Return [X, Y] of the center of cell containing provided text 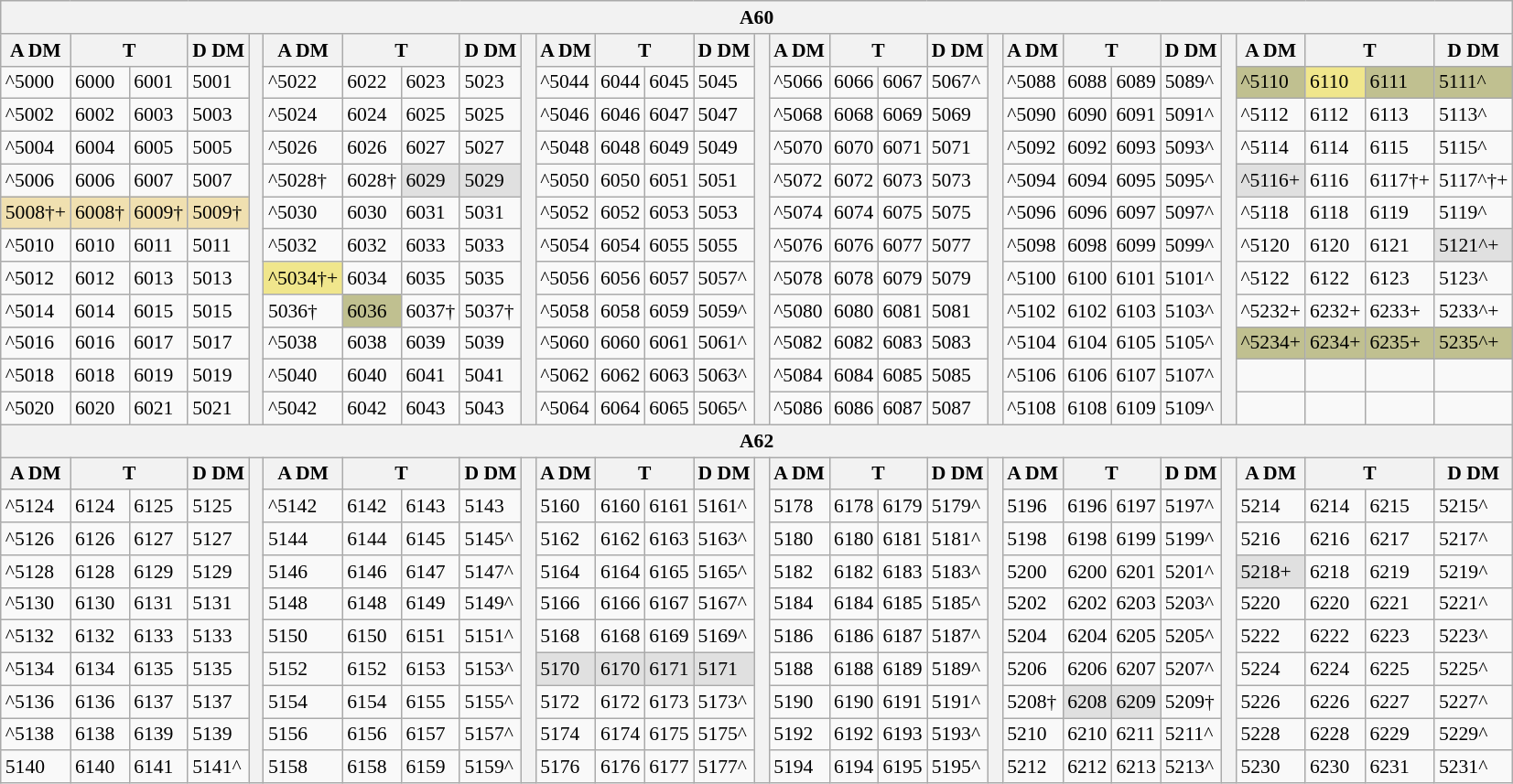
6180 [853, 539]
6157 [430, 735]
5227^ [1474, 702]
5217^ [1474, 539]
6035 [430, 278]
6006 [100, 180]
6016 [100, 343]
5091^ [1192, 115]
6121 [1399, 246]
5140 [36, 768]
6190 [853, 702]
5216 [1270, 539]
5186 [799, 637]
^5092 [1032, 148]
^5096 [1032, 213]
6115 [1399, 148]
5206 [1032, 670]
5190 [799, 702]
^5094 [1032, 180]
6231 [1399, 768]
5146 [303, 572]
6135 [158, 670]
6146 [372, 572]
6111 [1399, 82]
5121^+ [1474, 246]
^5234+ [1270, 343]
^5118 [1270, 213]
6235+ [1399, 343]
6042 [372, 409]
6186 [853, 637]
5183^ [957, 572]
6160 [621, 507]
6129 [158, 572]
^5062 [566, 376]
6001 [158, 82]
6126 [100, 539]
5007 [218, 180]
^5004 [36, 148]
5027 [491, 148]
5075 [957, 213]
5107^ [1192, 376]
5017 [218, 343]
^5016 [36, 343]
6094 [1087, 180]
6174 [621, 735]
6090 [1087, 115]
6223 [1399, 637]
6116 [1335, 180]
6103 [1135, 311]
5135 [218, 670]
5208† [1032, 702]
6189 [902, 670]
6155 [430, 702]
6045 [668, 82]
6127 [158, 539]
5209† [1192, 702]
6008† [100, 213]
6086 [853, 409]
5165^ [725, 572]
6004 [100, 148]
6044 [621, 82]
6030 [372, 213]
6003 [158, 115]
6191 [902, 702]
5071 [957, 148]
6054 [621, 246]
6091 [1135, 115]
6048 [621, 148]
5021 [218, 409]
6043 [430, 409]
6164 [621, 572]
6120 [1335, 246]
6060 [621, 343]
5113^ [1474, 115]
6216 [1335, 539]
6153 [430, 670]
5001 [218, 82]
6151 [430, 637]
6067 [902, 82]
^5128 [36, 572]
5181^ [957, 539]
6028† [372, 180]
5223^ [1474, 637]
^5044 [566, 82]
6147 [430, 572]
^5116+ [1270, 180]
6167 [668, 604]
5226 [1270, 702]
5225^ [1474, 670]
5212 [1032, 768]
5117^†+ [1474, 180]
6134 [100, 670]
5025 [491, 115]
^5052 [566, 213]
5220 [1270, 604]
^5088 [1032, 82]
6083 [902, 343]
6061 [668, 343]
6015 [158, 311]
6049 [668, 148]
6002 [100, 115]
5218+ [1270, 572]
6057 [668, 278]
5205^ [1192, 637]
6041 [430, 376]
5003 [218, 115]
5163^ [725, 539]
6038 [372, 343]
5169^ [725, 637]
6087 [902, 409]
5029 [491, 180]
6056 [621, 278]
^5034†+ [303, 278]
6017 [158, 343]
^5006 [36, 180]
5222 [1270, 637]
6108 [1087, 409]
6029 [430, 180]
6110 [1335, 82]
6009† [158, 213]
^5098 [1032, 246]
6020 [100, 409]
5196 [1032, 507]
6031 [430, 213]
5198 [1032, 539]
^5104 [1032, 343]
6037† [430, 311]
6159 [430, 768]
5151^ [491, 637]
6062 [621, 376]
5059^ [725, 311]
6113 [1399, 115]
^5142 [303, 507]
6205 [1135, 637]
^5082 [799, 343]
5011 [218, 246]
5043 [491, 409]
6140 [100, 768]
6082 [853, 343]
6204 [1087, 637]
6027 [430, 148]
^5054 [566, 246]
^5114 [1270, 148]
^5064 [566, 409]
^5106 [1032, 376]
6226 [1335, 702]
5099^ [1192, 246]
6123 [1399, 278]
6080 [853, 311]
5111^ [1474, 82]
6219 [1399, 572]
5005 [218, 148]
5177^ [725, 768]
6227 [1399, 702]
^5010 [36, 246]
5173^ [725, 702]
6196 [1087, 507]
6192 [853, 735]
6206 [1087, 670]
^5112 [1270, 115]
5160 [566, 507]
^5026 [303, 148]
6138 [100, 735]
6202 [1087, 604]
6119 [1399, 213]
6073 [902, 180]
5033 [491, 246]
5019 [218, 376]
^5000 [36, 82]
6081 [902, 311]
6182 [853, 572]
^5084 [799, 376]
6201 [1135, 572]
6107 [1135, 376]
6217 [1399, 539]
5192 [799, 735]
6179 [902, 507]
5176 [566, 768]
5023 [491, 82]
6228 [1335, 735]
6144 [372, 539]
5172 [566, 702]
5161^ [725, 507]
6101 [1135, 278]
6059 [668, 311]
^5078 [799, 278]
5081 [957, 311]
^5032 [303, 246]
6013 [158, 278]
6214 [1335, 507]
5221^ [1474, 604]
5063^ [725, 376]
5037† [491, 311]
5193^ [957, 735]
6089 [1135, 82]
6139 [158, 735]
^5066 [799, 82]
5154 [303, 702]
^5122 [1270, 278]
6195 [902, 768]
6026 [372, 148]
6212 [1087, 768]
5119^ [1474, 213]
5228 [1270, 735]
6034 [372, 278]
^5058 [566, 311]
6229 [1399, 735]
6136 [100, 702]
5178 [799, 507]
6145 [430, 539]
6063 [668, 376]
5139 [218, 735]
6010 [100, 246]
6066 [853, 82]
5167^ [725, 604]
6165 [668, 572]
5166 [566, 604]
^5018 [36, 376]
6128 [100, 572]
5079 [957, 278]
5199^ [1192, 539]
5175^ [725, 735]
6071 [902, 148]
6122 [1335, 278]
6065 [668, 409]
6184 [853, 604]
6011 [158, 246]
^5090 [1032, 115]
6150 [372, 637]
6076 [853, 246]
^5012 [36, 278]
6188 [853, 670]
5105^ [1192, 343]
6104 [1087, 343]
6203 [1135, 604]
6131 [158, 604]
6032 [372, 246]
^5020 [36, 409]
5184 [799, 604]
6072 [853, 180]
^5046 [566, 115]
^5056 [566, 278]
5174 [566, 735]
6109 [1135, 409]
6193 [902, 735]
^5022 [303, 82]
5089^ [1192, 82]
6096 [1087, 213]
6163 [668, 539]
5157^ [491, 735]
5235^+ [1474, 343]
5143 [491, 507]
6194 [853, 768]
5045 [725, 82]
A62 [757, 441]
6075 [902, 213]
5133 [218, 637]
6224 [1335, 670]
5077 [957, 246]
6158 [372, 768]
6141 [158, 768]
5164 [566, 572]
5125 [218, 507]
^5120 [1270, 246]
6215 [1399, 507]
5162 [566, 539]
^5124 [36, 507]
6079 [902, 278]
5231^ [1474, 768]
6005 [158, 148]
5127 [218, 539]
6112 [1335, 115]
6125 [158, 507]
6185 [902, 604]
5219^ [1474, 572]
6177 [668, 768]
6130 [100, 604]
6156 [372, 735]
5137 [218, 702]
^5014 [36, 311]
5083 [957, 343]
6220 [1335, 604]
5047 [725, 115]
6234+ [1335, 343]
5129 [218, 572]
5194 [799, 768]
5152 [303, 670]
6208 [1087, 702]
5213^ [1192, 768]
6197 [1135, 507]
6178 [853, 507]
^5040 [303, 376]
5148 [303, 604]
^5068 [799, 115]
6124 [100, 507]
6055 [668, 246]
5095^ [1192, 180]
5200 [1032, 572]
5041 [491, 376]
6077 [902, 246]
6166 [621, 604]
6092 [1087, 148]
6161 [668, 507]
5191^ [957, 702]
6218 [1335, 572]
5233^+ [1474, 311]
6207 [1135, 670]
6133 [158, 637]
5201^ [1192, 572]
6225 [1399, 670]
6085 [902, 376]
^5136 [36, 702]
^5132 [36, 637]
6014 [100, 311]
5149^ [491, 604]
6046 [621, 115]
^5102 [1032, 311]
5145^ [491, 539]
5214 [1270, 507]
6181 [902, 539]
6022 [372, 82]
5197^ [1192, 507]
6088 [1087, 82]
5179^ [957, 507]
5109^ [1192, 409]
6052 [621, 213]
^5074 [799, 213]
5144 [303, 539]
6230 [1335, 768]
5008†+ [36, 213]
6099 [1135, 246]
^5048 [566, 148]
5158 [303, 768]
6097 [1135, 213]
5171 [725, 670]
5097^ [1192, 213]
6070 [853, 148]
6211 [1135, 735]
^5086 [799, 409]
6012 [100, 278]
5093^ [1192, 148]
6040 [372, 376]
5039 [491, 343]
5210 [1032, 735]
6210 [1087, 735]
^5108 [1032, 409]
5182 [799, 572]
6162 [621, 539]
6033 [430, 246]
6093 [1135, 148]
^5080 [799, 311]
6078 [853, 278]
5055 [725, 246]
5036† [303, 311]
6154 [372, 702]
6007 [158, 180]
5229^ [1474, 735]
5203^ [1192, 604]
5051 [725, 180]
6069 [902, 115]
5202 [1032, 604]
^5076 [799, 246]
6175 [668, 735]
5230 [1270, 768]
5115^ [1474, 148]
6100 [1087, 278]
^5038 [303, 343]
6105 [1135, 343]
6142 [372, 507]
6199 [1135, 539]
6024 [372, 115]
6023 [430, 82]
6170 [621, 670]
6232+ [1335, 311]
6149 [430, 604]
6068 [853, 115]
6050 [621, 180]
6213 [1135, 768]
5069 [957, 115]
5053 [725, 213]
6074 [853, 213]
^5060 [566, 343]
^5130 [36, 604]
5155^ [491, 702]
6173 [668, 702]
^5030 [303, 213]
6098 [1087, 246]
5035 [491, 278]
6172 [621, 702]
^5028† [303, 180]
5168 [566, 637]
^5042 [303, 409]
^5070 [799, 148]
6039 [430, 343]
5087 [957, 409]
5103^ [1192, 311]
6025 [430, 115]
6198 [1087, 539]
6114 [1335, 148]
5123^ [1474, 278]
6047 [668, 115]
6132 [100, 637]
^5100 [1032, 278]
5215^ [1474, 507]
6036 [372, 311]
5073 [957, 180]
^5138 [36, 735]
A60 [757, 17]
5156 [303, 735]
5224 [1270, 670]
6058 [621, 311]
6137 [158, 702]
5150 [303, 637]
5061^ [725, 343]
6200 [1087, 572]
5067^ [957, 82]
6152 [372, 670]
6222 [1335, 637]
5131 [218, 604]
5170 [566, 670]
5015 [218, 311]
^5134 [36, 670]
6000 [100, 82]
5159^ [491, 768]
5009† [218, 213]
^5072 [799, 180]
6233+ [1399, 311]
6221 [1399, 604]
6168 [621, 637]
^5110 [1270, 82]
6143 [430, 507]
6102 [1087, 311]
6209 [1135, 702]
^5126 [36, 539]
^5024 [303, 115]
5180 [799, 539]
5065^ [725, 409]
5207^ [1192, 670]
^5232+ [1270, 311]
6053 [668, 213]
5101^ [1192, 278]
6019 [158, 376]
5211^ [1192, 735]
6183 [902, 572]
5204 [1032, 637]
6095 [1135, 180]
5153^ [491, 670]
5031 [491, 213]
6117†+ [1399, 180]
6169 [668, 637]
6106 [1087, 376]
5189^ [957, 670]
6051 [668, 180]
5013 [218, 278]
6171 [668, 670]
6118 [1335, 213]
^5002 [36, 115]
5185^ [957, 604]
5085 [957, 376]
5195^ [957, 768]
6021 [158, 409]
5057^ [725, 278]
5049 [725, 148]
6084 [853, 376]
5187^ [957, 637]
^5050 [566, 180]
6187 [902, 637]
5147^ [491, 572]
6176 [621, 768]
6018 [100, 376]
6064 [621, 409]
5188 [799, 670]
6148 [372, 604]
5141^ [218, 768]
